Output the (x, y) coordinate of the center of the cell containing the given text.  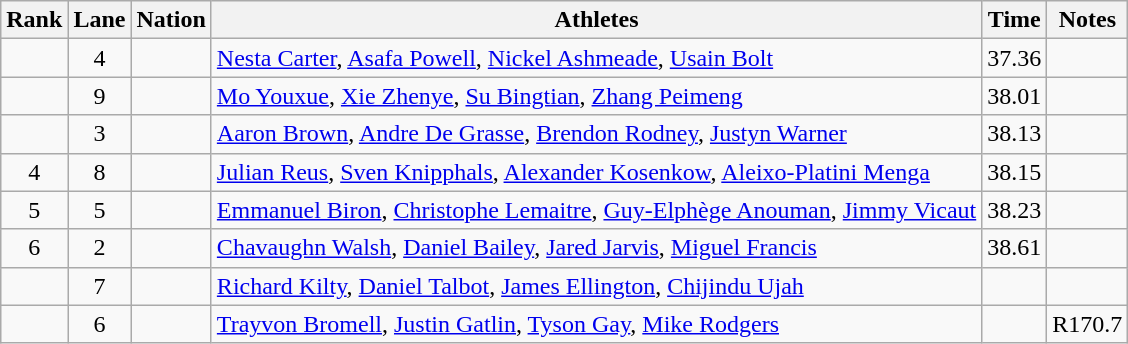
Trayvon Bromell, Justin Gatlin, Tyson Gay, Mike Rodgers (596, 324)
38.23 (1014, 210)
Aaron Brown, Andre De Grasse, Brendon Rodney, Justyn Warner (596, 134)
8 (100, 172)
2 (100, 248)
Nesta Carter, Asafa Powell, Nickel Ashmeade, Usain Bolt (596, 58)
Lane (100, 20)
Rank (34, 20)
Richard Kilty, Daniel Talbot, James Ellington, Chijindu Ujah (596, 286)
Athletes (596, 20)
R170.7 (1088, 324)
38.61 (1014, 248)
38.01 (1014, 96)
Mo Youxue, Xie Zhenye, Su Bingtian, Zhang Peimeng (596, 96)
Notes (1088, 20)
Time (1014, 20)
37.36 (1014, 58)
38.13 (1014, 134)
Chavaughn Walsh, Daniel Bailey, Jared Jarvis, Miguel Francis (596, 248)
Emmanuel Biron, Christophe Lemaitre, Guy-Elphège Anouman, Jimmy Vicaut (596, 210)
Julian Reus, Sven Knipphals, Alexander Kosenkow, Aleixo-Platini Menga (596, 172)
3 (100, 134)
Nation (171, 20)
9 (100, 96)
7 (100, 286)
38.15 (1014, 172)
